Determine the (X, Y) coordinate at the center of the cell enclosing the given text.  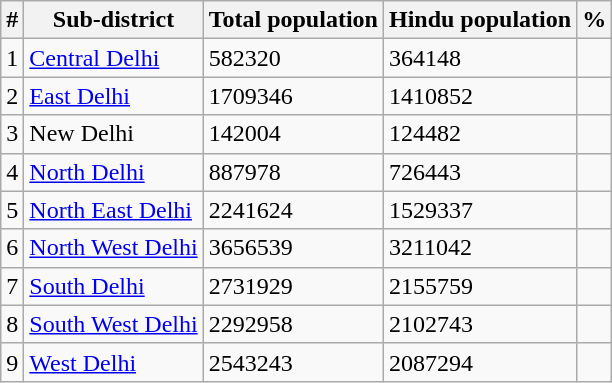
North East Delhi (114, 210)
% (594, 20)
New Delhi (114, 134)
South Delhi (114, 286)
Central Delhi (114, 58)
1529337 (480, 210)
Hindu population (480, 20)
2543243 (293, 362)
5 (12, 210)
4 (12, 172)
North Delhi (114, 172)
Total population (293, 20)
2 (12, 96)
726443 (480, 172)
6 (12, 248)
3211042 (480, 248)
North West Delhi (114, 248)
1 (12, 58)
9 (12, 362)
2155759 (480, 286)
364148 (480, 58)
2241624 (293, 210)
124482 (480, 134)
2731929 (293, 286)
887978 (293, 172)
2102743 (480, 324)
1709346 (293, 96)
7 (12, 286)
# (12, 20)
2292958 (293, 324)
West Delhi (114, 362)
South West Delhi (114, 324)
582320 (293, 58)
8 (12, 324)
East Delhi (114, 96)
2087294 (480, 362)
3656539 (293, 248)
1410852 (480, 96)
Sub-district (114, 20)
142004 (293, 134)
3 (12, 134)
